Search for the cell housing the specified text and yield its [x, y] center coordinate. 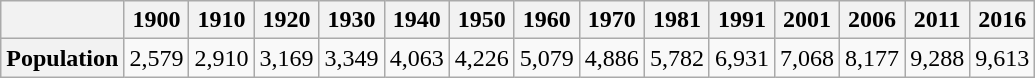
4,226 [482, 58]
2,579 [156, 58]
6,931 [742, 58]
2001 [806, 20]
2006 [872, 20]
2,910 [222, 58]
1920 [286, 20]
2016 [1002, 20]
1970 [612, 20]
7,068 [806, 58]
5,079 [546, 58]
1950 [482, 20]
8,177 [872, 58]
2011 [938, 20]
1960 [546, 20]
3,349 [352, 58]
4,063 [416, 58]
5,782 [676, 58]
4,886 [612, 58]
1930 [352, 20]
1900 [156, 20]
1940 [416, 20]
1981 [676, 20]
Population [62, 58]
3,169 [286, 58]
9,288 [938, 58]
9,613 [1002, 58]
1910 [222, 20]
1991 [742, 20]
